Find where the given text appears and provide that cell's center as [x, y] coordinate. 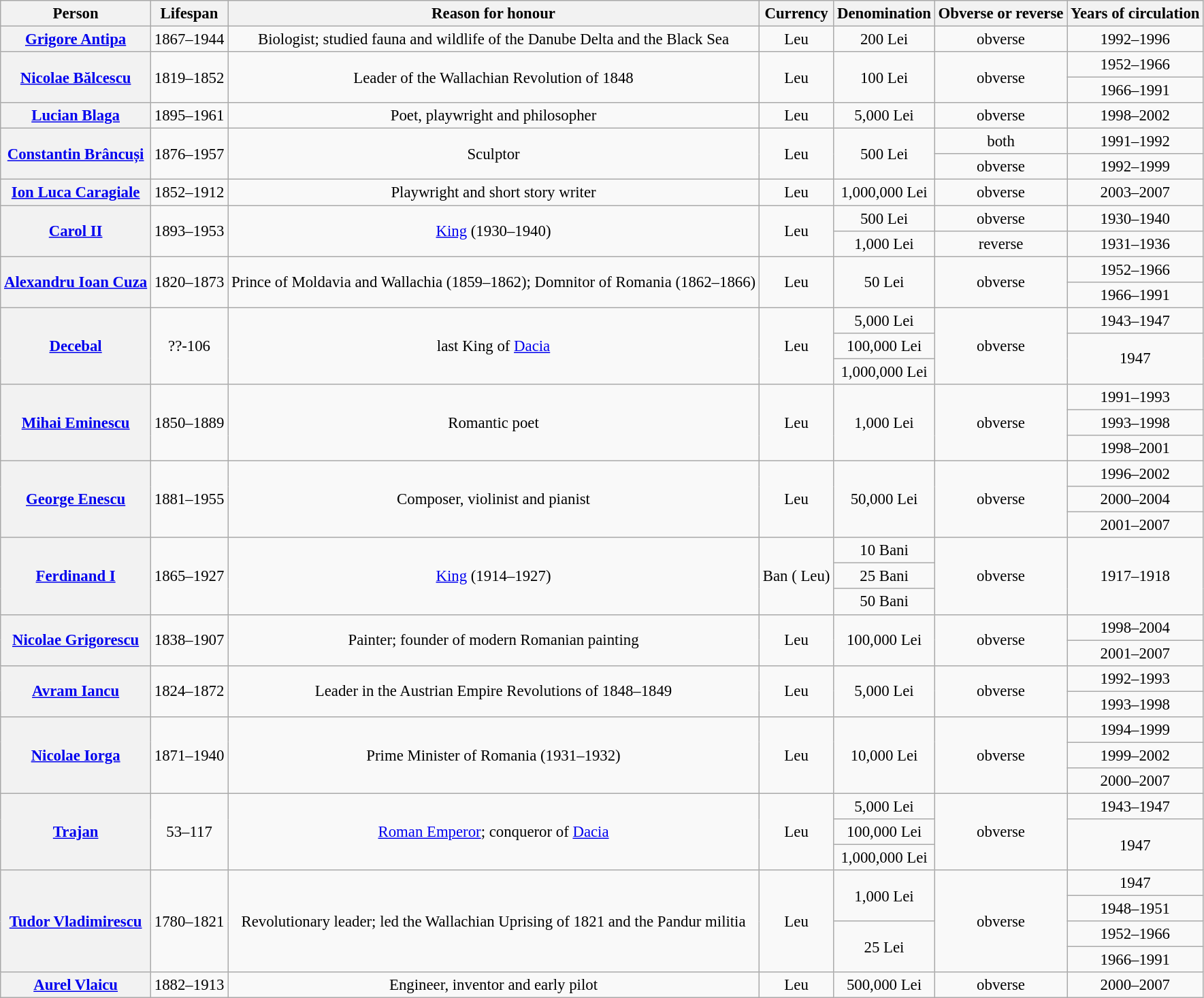
1992–1999 [1135, 167]
1999–2002 [1135, 755]
Tudor Vladimirescu [76, 921]
Leader in the Austrian Empire Revolutions of 1848–1849 [494, 691]
Prime Minister of Romania (1931–1932) [494, 755]
25 Bani [885, 576]
2000–2007 [1135, 781]
Composer, violinist and pianist [494, 499]
50 Lei [885, 282]
10,000 Lei [885, 755]
Leader of the Wallachian Revolution of 1848 [494, 78]
Carol II [76, 231]
1931–1936 [1135, 244]
1865–1927 [189, 576]
1992–1996 [1135, 39]
1992–1993 [1135, 678]
1998–2004 [1135, 627]
Biologist; studied fauna and wildlife of the Danube Delta and the Black Sea [494, 39]
Revolutionary leader; led the Wallachian Uprising of 1821 and the Pandur militia [494, 921]
Painter; founder of modern Romanian painting [494, 639]
Reason for honour [494, 14]
Romantic poet [494, 423]
100 Lei [885, 78]
King (1930–1940) [494, 231]
1994–1999 [1135, 730]
1998–2002 [1135, 116]
Prince of Moldavia and Wallachia (1859–1862); Domnitor of Romania (1862–1866) [494, 282]
1948–1951 [1135, 909]
1895–1961 [189, 116]
Constantin Brâncuși [76, 154]
Avram Iancu [76, 691]
1881–1955 [189, 499]
Poet, playwright and philosopher [494, 116]
Currency [796, 14]
1838–1907 [189, 639]
1871–1940 [189, 755]
1852–1912 [189, 193]
2003–2007 [1135, 193]
53–117 [189, 831]
Lucian Blaga [76, 116]
1876–1957 [189, 154]
Person [76, 14]
Denomination [885, 14]
1867–1944 [189, 39]
Trajan [76, 831]
1917–1918 [1135, 576]
Lifespan [189, 14]
1991–1992 [1135, 142]
Years of circulation [1135, 14]
1819–1852 [189, 78]
Nicolae Grigorescu [76, 639]
1824–1872 [189, 691]
??-106 [189, 346]
George Enescu [76, 499]
50,000 Lei [885, 499]
Ferdinand I [76, 576]
Alexandru Ioan Cuza [76, 282]
2000–2004 [1135, 499]
Roman Emperor; conqueror of Dacia [494, 831]
1850–1889 [189, 423]
1820–1873 [189, 282]
Mihai Eminescu [76, 423]
1930–1940 [1135, 218]
both [1000, 142]
1996–2002 [1135, 474]
1991–1993 [1135, 397]
Decebal [76, 346]
200 Lei [885, 39]
Grigore Antipa [76, 39]
Ban ( Leu) [796, 576]
King (1914–1927) [494, 576]
last King of Dacia [494, 346]
50 Bani [885, 602]
reverse [1000, 244]
1893–1953 [189, 231]
Playwright and short story writer [494, 193]
Nicolae Iorga [76, 755]
Ion Luca Caragiale [76, 193]
Obverse or reverse [1000, 14]
1780–1821 [189, 921]
25 Lei [885, 947]
Nicolae Bălcescu [76, 78]
1998–2001 [1135, 448]
10 Bani [885, 550]
Sculptor [494, 154]
